Return [X, Y] of the center of cell containing provided text 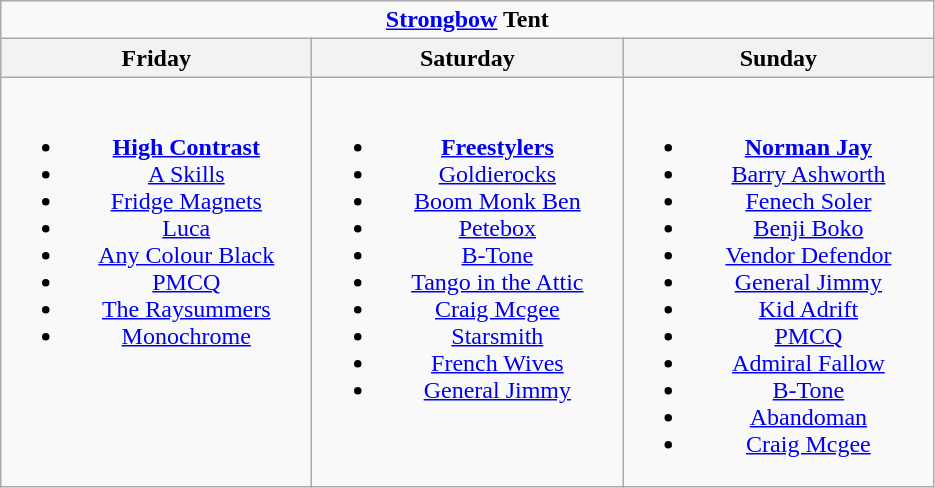
Saturday [468, 58]
Strongbow Tent [468, 20]
FreestylersGoldierocksBoom Monk BenPeteboxB-ToneTango in the AtticCraig McgeeStarsmithFrench WivesGeneral Jimmy [468, 282]
Norman JayBarry AshworthFenech SolerBenji BokoVendor DefendorGeneral JimmyKid AdriftPMCQAdmiral FallowB-ToneAbandomanCraig Mcgee [778, 282]
Sunday [778, 58]
Friday [156, 58]
High ContrastA SkillsFridge MagnetsLucaAny Colour BlackPMCQThe RaysummersMonochrome [156, 282]
